Provide the (X, Y) coordinate of the cell's center where the given text is located.  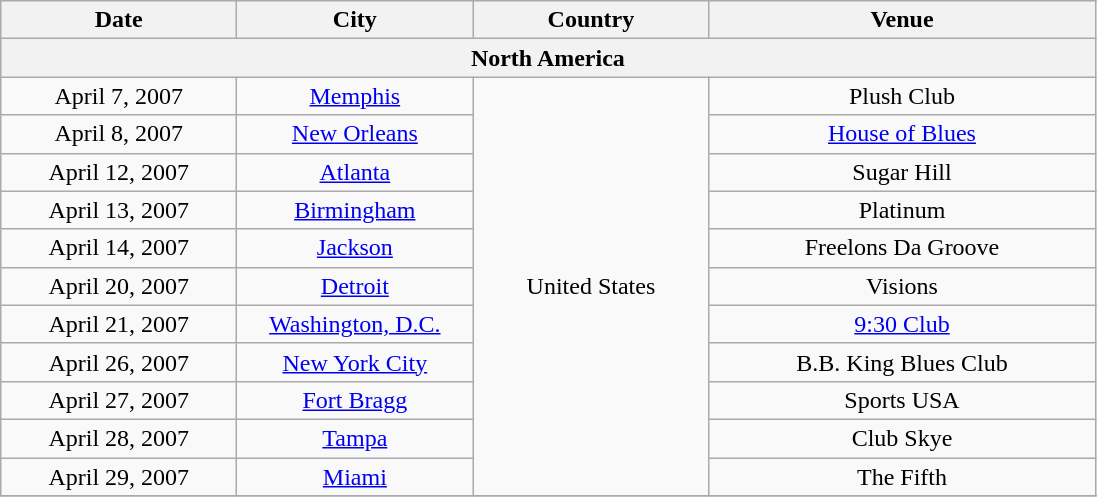
Birmingham (355, 210)
United States (591, 286)
New Orleans (355, 134)
Miami (355, 477)
Plush Club (902, 96)
April 13, 2007 (119, 210)
Date (119, 20)
April 27, 2007 (119, 400)
9:30 Club (902, 324)
Club Skye (902, 438)
Jackson (355, 248)
Visions (902, 286)
The Fifth (902, 477)
April 28, 2007 (119, 438)
Platinum (902, 210)
April 7, 2007 (119, 96)
Sports USA (902, 400)
Fort Bragg (355, 400)
North America (548, 58)
Detroit (355, 286)
Country (591, 20)
Washington, D.C. (355, 324)
New York City (355, 362)
April 12, 2007 (119, 172)
April 26, 2007 (119, 362)
B.B. King Blues Club (902, 362)
Sugar Hill (902, 172)
April 21, 2007 (119, 324)
City (355, 20)
Tampa (355, 438)
Atlanta (355, 172)
April 8, 2007 (119, 134)
April 29, 2007 (119, 477)
April 20, 2007 (119, 286)
April 14, 2007 (119, 248)
Venue (902, 20)
House of Blues (902, 134)
Freelons Da Groove (902, 248)
Memphis (355, 96)
